Scan for the cell matching the given text and deliver its (X, Y) coordinate at center. 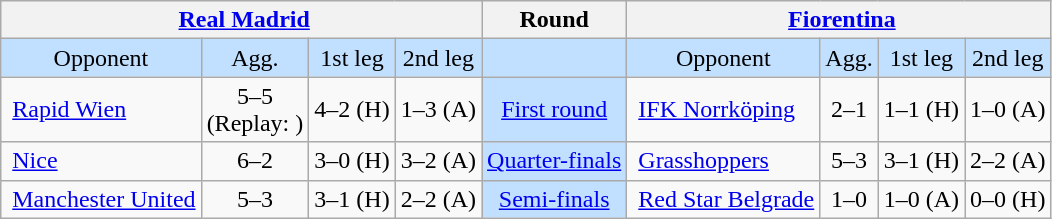
5–5(Replay: ) (255, 110)
Semi-finals (554, 199)
Nice (101, 161)
Fiorentina (839, 20)
1–3 (A) (438, 110)
Round (554, 20)
4–2 (H) (352, 110)
Grasshoppers (724, 161)
1–1 (H) (921, 110)
3–2 (A) (438, 161)
2–1 (849, 110)
Manchester United (101, 199)
Red Star Belgrade (724, 199)
6–2 (255, 161)
IFK Norrköping (724, 110)
0–0 (H) (1008, 199)
First round (554, 110)
Rapid Wien (101, 110)
3–0 (H) (352, 161)
Real Madrid (242, 20)
Quarter-finals (554, 161)
1–0 (849, 199)
